Return (x, y) of the center of cell containing provided text 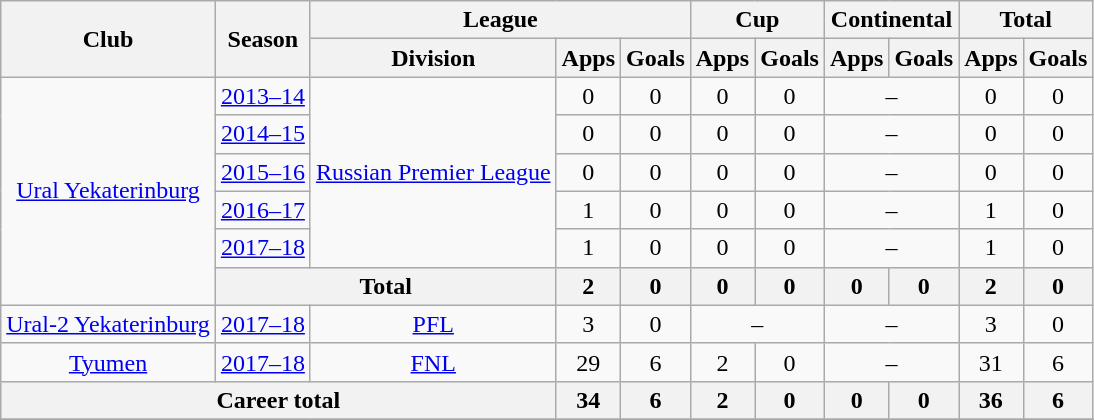
Division (433, 58)
31 (991, 362)
Ural-2 Yekaterinburg (108, 324)
Career total (278, 400)
2013–14 (262, 96)
Ural Yekaterinburg (108, 191)
PFL (433, 324)
Cup (757, 20)
2015–16 (262, 172)
34 (588, 400)
Season (262, 39)
League (500, 20)
2014–15 (262, 134)
Continental (891, 20)
FNL (433, 362)
Russian Premier League (433, 172)
Club (108, 39)
2016–17 (262, 210)
Tyumen (108, 362)
29 (588, 362)
36 (991, 400)
